Search for the cell housing the specified text and yield its [X, Y] center coordinate. 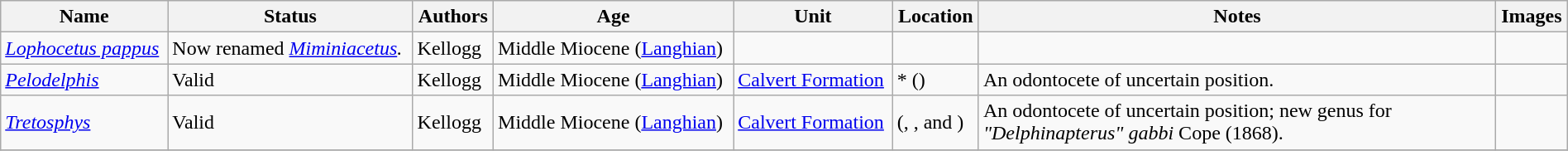
Images [1532, 17]
An odontocete of uncertain position; new genus for "Delphinapterus" gabbi Cope (1868). [1237, 123]
Status [290, 17]
Now renamed Miminiacetus. [290, 48]
(, , and ) [935, 123]
Lophocetus pappus [84, 48]
Pelodelphis [84, 80]
Name [84, 17]
Notes [1237, 17]
Tretosphys [84, 123]
* () [935, 80]
An odontocete of uncertain position. [1237, 80]
Age [614, 17]
Unit [813, 17]
Location [935, 17]
Authors [453, 17]
